For the text-containing cell, return its midpoint in [x, y] coordinate format. 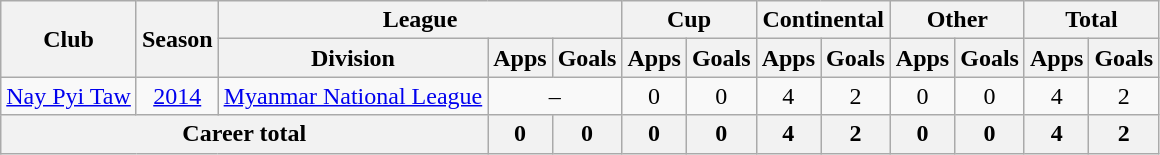
Cup [689, 20]
2014 [177, 96]
Myanmar National League [353, 96]
League [420, 20]
Season [177, 39]
Nay Pyi Taw [69, 96]
Club [69, 39]
Other [957, 20]
Continental [823, 20]
Career total [244, 134]
Total [1091, 20]
Division [353, 58]
– [555, 96]
